Capture the cell that displays the provided text and extract its [X, Y] central coordinate. 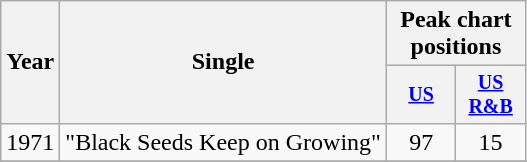
15 [490, 142]
"Black Seeds Keep on Growing" [224, 142]
Peak chart positions [456, 34]
1971 [30, 142]
USR&B [490, 94]
US [420, 94]
Year [30, 62]
97 [420, 142]
Single [224, 62]
